Scan for the cell matching the given text and deliver its [X, Y] coordinate at center. 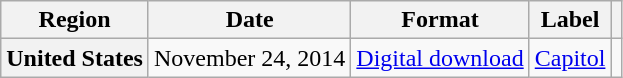
Digital download [440, 58]
November 24, 2014 [249, 58]
Region [75, 20]
Date [249, 20]
Label [570, 20]
United States [75, 58]
Capitol [570, 58]
Format [440, 20]
